Search for the cell housing the specified text and yield its (X, Y) center coordinate. 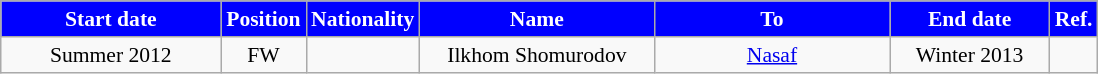
Nasaf (772, 55)
Start date (111, 19)
To (772, 19)
Summer 2012 (111, 55)
Ilkhom Shomurodov (536, 55)
Winter 2013 (970, 55)
Nationality (362, 19)
End date (970, 19)
Ref. (1074, 19)
FW (264, 55)
Name (536, 19)
Position (264, 19)
